Detect which cell encompasses the target text, then output its [x, y] center coordinate. 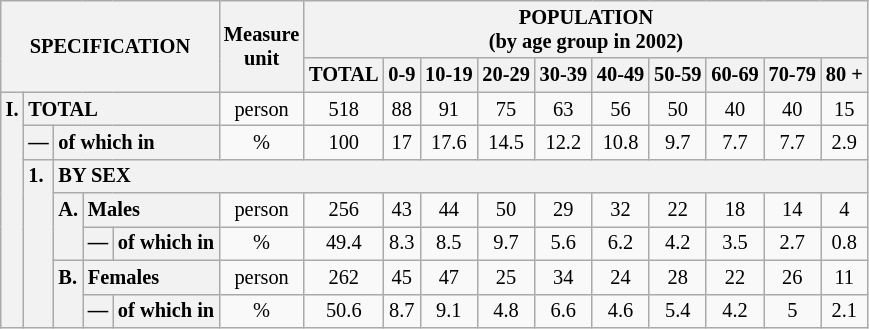
88 [402, 109]
91 [448, 109]
6.2 [620, 243]
1. [38, 243]
50.6 [344, 311]
8.7 [402, 311]
262 [344, 277]
25 [506, 277]
6.6 [564, 311]
56 [620, 109]
5.4 [678, 311]
34 [564, 277]
Males [151, 210]
44 [448, 210]
15 [844, 109]
12.2 [564, 142]
0-9 [402, 75]
Females [151, 277]
5.6 [564, 243]
43 [402, 210]
63 [564, 109]
518 [344, 109]
9.1 [448, 311]
11 [844, 277]
30-39 [564, 75]
10-19 [448, 75]
B. [68, 294]
5 [792, 311]
4 [844, 210]
70-79 [792, 75]
40-49 [620, 75]
75 [506, 109]
26 [792, 277]
17 [402, 142]
POPULATION (by age group in 2002) [586, 29]
8.3 [402, 243]
45 [402, 277]
18 [734, 210]
32 [620, 210]
Measure unit [262, 46]
29 [564, 210]
2.1 [844, 311]
24 [620, 277]
80 + [844, 75]
28 [678, 277]
I. [12, 210]
SPECIFICATION [110, 46]
100 [344, 142]
14.5 [506, 142]
47 [448, 277]
60-69 [734, 75]
BY SEX [461, 176]
4.6 [620, 311]
2.7 [792, 243]
10.8 [620, 142]
2.9 [844, 142]
4.8 [506, 311]
49.4 [344, 243]
3.5 [734, 243]
8.5 [448, 243]
17.6 [448, 142]
A. [68, 226]
256 [344, 210]
14 [792, 210]
20-29 [506, 75]
50-59 [678, 75]
0.8 [844, 243]
